Search for the cell housing the specified text and yield its (x, y) center coordinate. 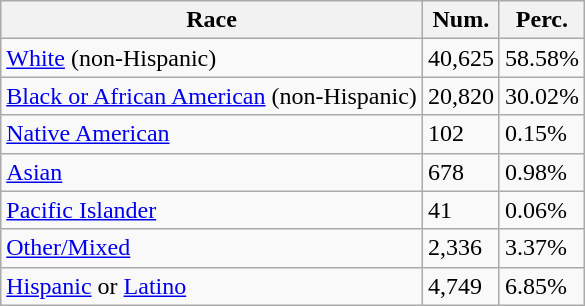
3.37% (542, 248)
Other/Mixed (212, 248)
41 (460, 210)
20,820 (460, 96)
0.06% (542, 210)
2,336 (460, 248)
White (non-Hispanic) (212, 58)
Race (212, 20)
Perc. (542, 20)
Pacific Islander (212, 210)
6.85% (542, 286)
Black or African American (non-Hispanic) (212, 96)
678 (460, 172)
0.98% (542, 172)
Num. (460, 20)
Hispanic or Latino (212, 286)
40,625 (460, 58)
Asian (212, 172)
102 (460, 134)
4,749 (460, 286)
Native American (212, 134)
0.15% (542, 134)
58.58% (542, 58)
30.02% (542, 96)
